Extract the [X, Y] coordinate from the center of the cell holding the provided text.  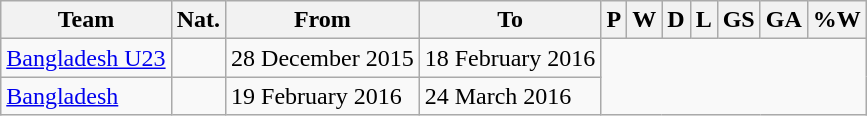
Bangladesh [86, 96]
To [510, 20]
From [323, 20]
GS [738, 20]
28 December 2015 [323, 58]
24 March 2016 [510, 96]
L [704, 20]
P [614, 20]
Team [86, 20]
Nat. [198, 20]
GA [784, 20]
D [676, 20]
19 February 2016 [323, 96]
%W [836, 20]
Bangladesh U23 [86, 58]
18 February 2016 [510, 58]
W [644, 20]
